For the text-containing cell, return its midpoint in (x, y) coordinate format. 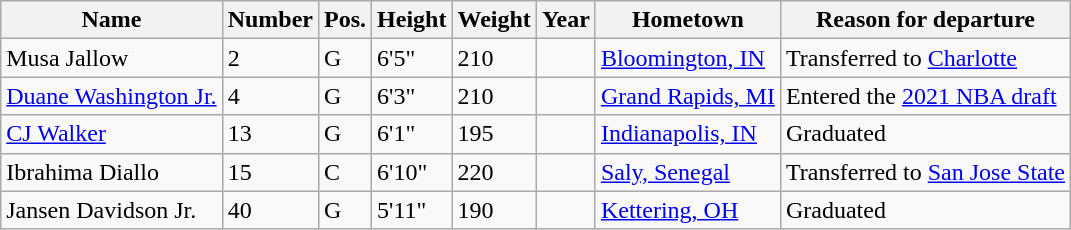
2 (270, 58)
195 (494, 134)
Grand Rapids, MI (688, 96)
Kettering, OH (688, 210)
5'11" (412, 210)
Jansen Davidson Jr. (112, 210)
Duane Washington Jr. (112, 96)
Reason for departure (925, 20)
40 (270, 210)
Height (412, 20)
Entered the 2021 NBA draft (925, 96)
Weight (494, 20)
Bloomington, IN (688, 58)
Musa Jallow (112, 58)
Transferred to San Jose State (925, 172)
6'10" (412, 172)
Indianapolis, IN (688, 134)
6'5" (412, 58)
15 (270, 172)
Pos. (344, 20)
190 (494, 210)
4 (270, 96)
6'1" (412, 134)
CJ Walker (112, 134)
Year (566, 20)
Transferred to Charlotte (925, 58)
Name (112, 20)
6'3" (412, 96)
Hometown (688, 20)
13 (270, 134)
C (344, 172)
Saly, Senegal (688, 172)
Number (270, 20)
Ibrahima Diallo (112, 172)
220 (494, 172)
